Detect which cell encompasses the target text, then output its [x, y] center coordinate. 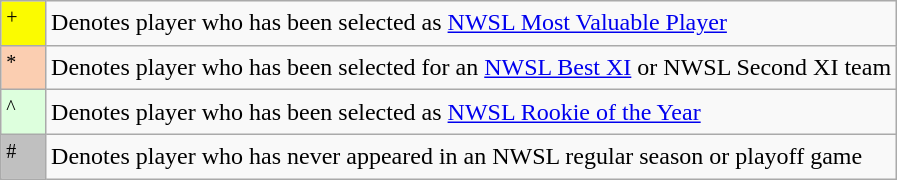
Denotes player who has been selected as NWSL Most Valuable Player [472, 24]
Denotes player who has been selected as NWSL Rookie of the Year [472, 112]
Denotes player who has been selected for an NWSL Best XI or NWSL Second XI team [472, 68]
+ [24, 24]
Denotes player who has never appeared in an NWSL regular season or playoff game [472, 156]
# [24, 156]
* [24, 68]
^ [24, 112]
